Return the [x, y] coordinate for the center point of the cell that contains the specified text.  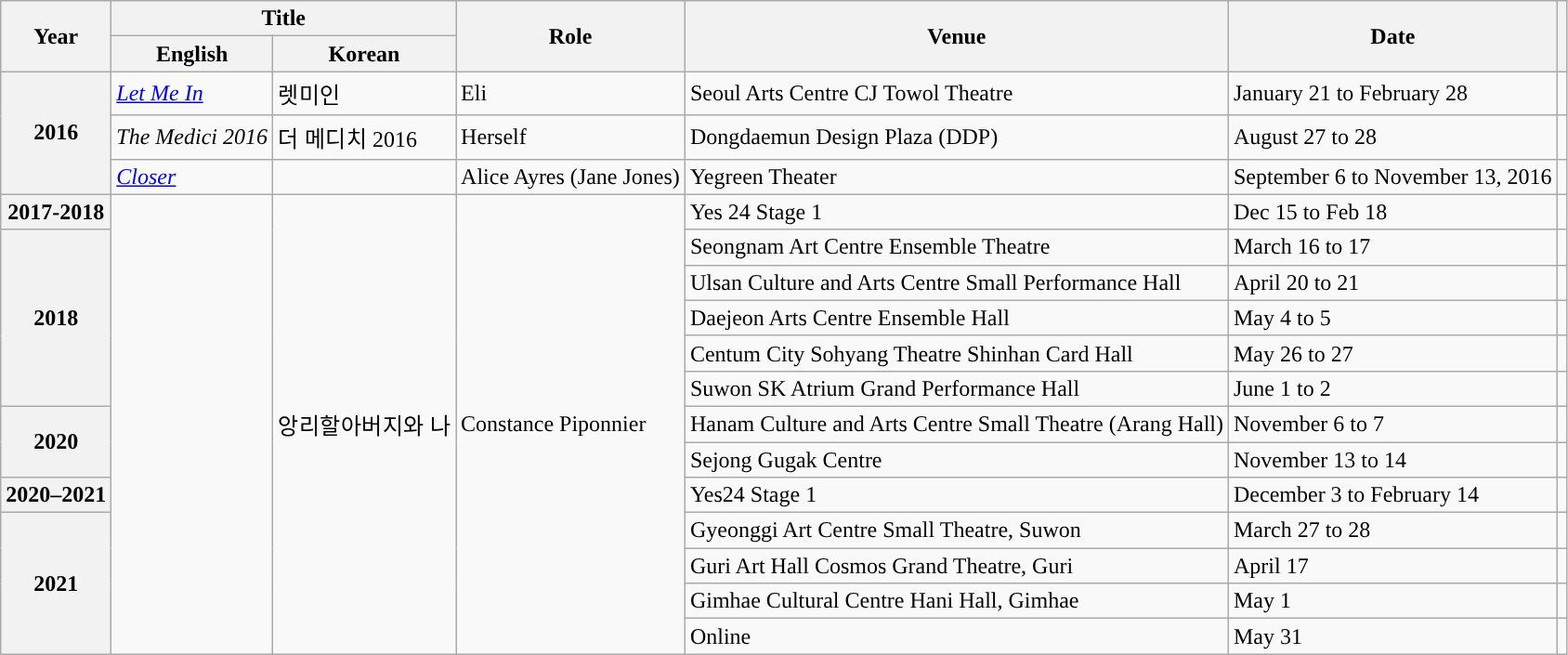
더 메디치 2016 [364, 138]
2017-2018 [56, 212]
Online [957, 636]
December 3 to February 14 [1392, 495]
May 31 [1392, 636]
Herself [570, 138]
Closer [192, 177]
Role [570, 36]
March 16 to 17 [1392, 247]
Yes 24 Stage 1 [957, 212]
2020 [56, 441]
The Medici 2016 [192, 138]
Alice Ayres (Jane Jones) [570, 177]
English [192, 54]
Korean [364, 54]
2021 [56, 583]
Dec 15 to Feb 18 [1392, 212]
November 13 to 14 [1392, 460]
Let Me In [192, 93]
Dongdaemun Design Plaza (DDP) [957, 138]
Date [1392, 36]
Title [284, 19]
Yes24 Stage 1 [957, 495]
앙리할아버지와 나 [364, 424]
2016 [56, 133]
Suwon SK Atrium Grand Performance Hall [957, 388]
2020–2021 [56, 495]
렛미인 [364, 93]
Eli [570, 93]
March 27 to 28 [1392, 531]
Seongnam Art Centre Ensemble Theatre [957, 247]
May 1 [1392, 601]
Yegreen Theater [957, 177]
Guri Art Hall Cosmos Grand Theatre, Guri [957, 566]
January 21 to February 28 [1392, 93]
November 6 to 7 [1392, 424]
Year [56, 36]
August 27 to 28 [1392, 138]
May 4 to 5 [1392, 318]
April 17 [1392, 566]
Constance Piponnier [570, 424]
Daejeon Arts Centre Ensemble Hall [957, 318]
September 6 to November 13, 2016 [1392, 177]
Venue [957, 36]
2018 [56, 318]
Seoul Arts Centre CJ Towol Theatre [957, 93]
Hanam Culture and Arts Centre Small Theatre (Arang Hall) [957, 424]
June 1 to 2 [1392, 388]
Gyeonggi Art Centre Small Theatre, Suwon [957, 531]
May 26 to 27 [1392, 353]
Centum City Sohyang Theatre Shinhan Card Hall [957, 353]
Gimhae Cultural Centre Hani Hall, Gimhae [957, 601]
April 20 to 21 [1392, 282]
Sejong Gugak Centre [957, 460]
Ulsan Culture and Arts Centre Small Performance Hall [957, 282]
